Identify which cell holds the provided text, then report its (X, Y) central coordinate. 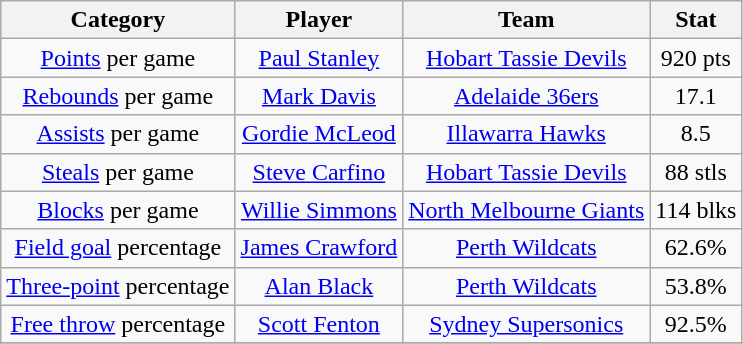
Three-point percentage (118, 286)
Steve Carfino (319, 172)
Assists per game (118, 134)
Blocks per game (118, 210)
Team (526, 20)
North Melbourne Giants (526, 210)
Mark Davis (319, 96)
17.1 (696, 96)
62.6% (696, 248)
Steals per game (118, 172)
Points per game (118, 58)
92.5% (696, 324)
53.8% (696, 286)
Gordie McLeod (319, 134)
Rebounds per game (118, 96)
Adelaide 36ers (526, 96)
88 stls (696, 172)
114 blks (696, 210)
Willie Simmons (319, 210)
920 pts (696, 58)
Free throw percentage (118, 324)
Scott Fenton (319, 324)
Player (319, 20)
Field goal percentage (118, 248)
Category (118, 20)
Alan Black (319, 286)
Illawarra Hawks (526, 134)
Stat (696, 20)
Paul Stanley (319, 58)
8.5 (696, 134)
Sydney Supersonics (526, 324)
James Crawford (319, 248)
